Provide the [x, y] coordinate of the cell's center where the given text is located.  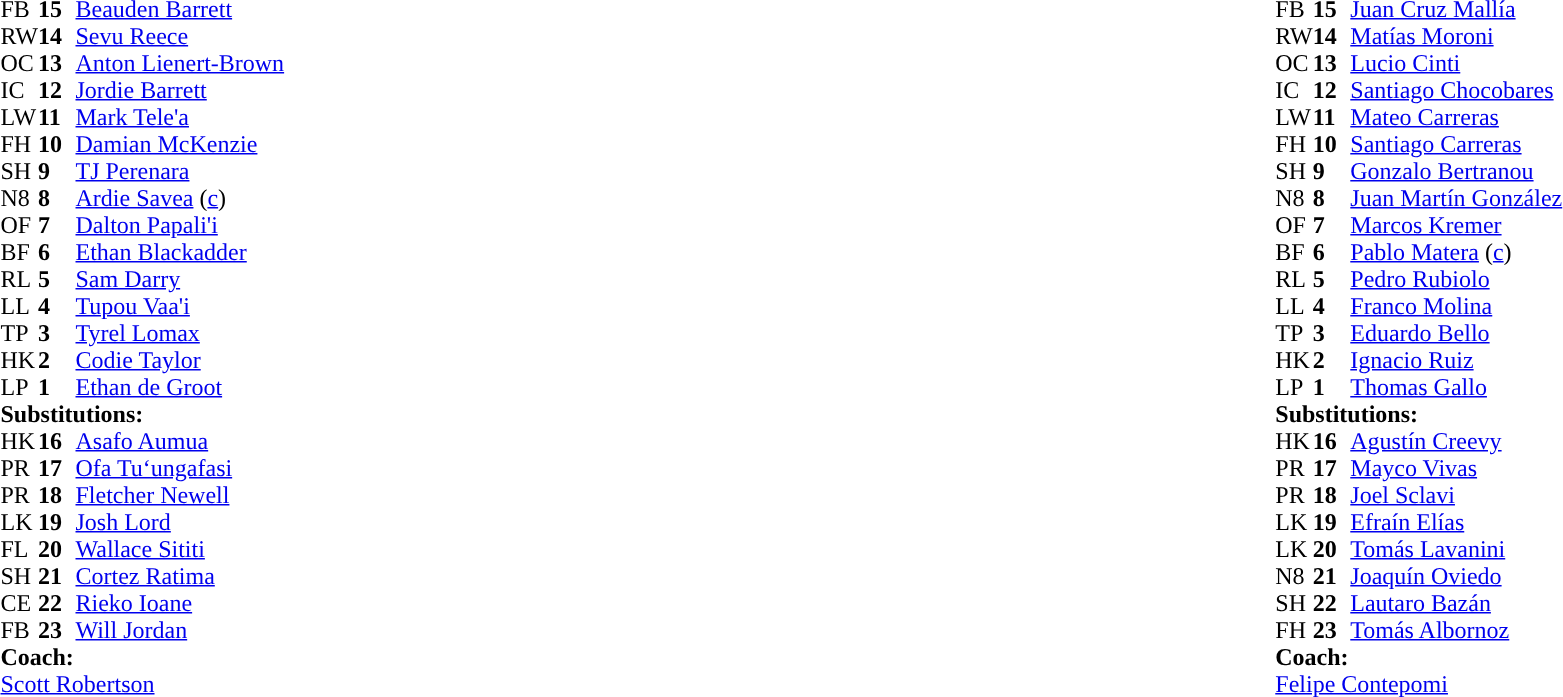
Sevu Reece [180, 36]
Pedro Rubiolo [1456, 280]
FL [19, 550]
Tyrel Lomax [180, 334]
FB [19, 630]
Marcos Kremer [1456, 226]
Tomás Lavanini [1456, 550]
Mayco Vivas [1456, 468]
Tomás Albornoz [1456, 630]
Juan Martín González [1456, 198]
Asafo Aumua [180, 442]
Thomas Gallo [1456, 388]
Ethan Blackadder [180, 252]
Franco Molina [1456, 306]
Rieko Ioane [180, 604]
CE [19, 604]
Anton Lienert-Brown [180, 64]
Joaquín Oviedo [1456, 576]
Lautaro Bazán [1456, 604]
Sam Darry [180, 280]
Tupou Vaa'i [180, 306]
Jordie Barrett [180, 90]
Matías Moroni [1456, 36]
TJ Perenara [180, 172]
Ignacio Ruiz [1456, 360]
Dalton Papali'i [180, 226]
Ethan de Groot [180, 388]
Joel Sclavi [1456, 496]
Pablo Matera (c) [1456, 252]
Damian McKenzie [180, 144]
Will Jordan [180, 630]
Ofa Tuʻungafasi [180, 468]
Gonzalo Bertranou [1456, 172]
Josh Lord [180, 522]
Felipe Contepomi [1418, 684]
Santiago Carreras [1456, 144]
Mark Tele'a [180, 118]
Codie Taylor [180, 360]
Cortez Ratima [180, 576]
Scott Robertson [142, 684]
Efraín Elías [1456, 522]
Mateo Carreras [1456, 118]
Ardie Savea (c) [180, 198]
Fletcher Newell [180, 496]
Wallace Sititi [180, 550]
Lucio Cinti [1456, 64]
Agustín Creevy [1456, 442]
Eduardo Bello [1456, 334]
Santiago Chocobares [1456, 90]
